Scan for the cell matching the given text and deliver its [x, y] coordinate at center. 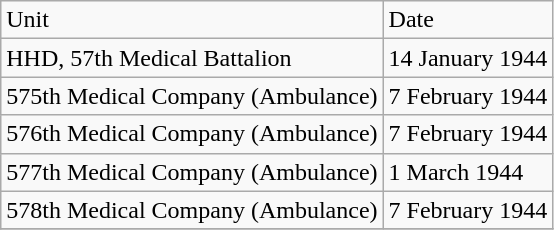
578th Medical Company (Ambulance) [192, 210]
HHD, 57th Medical Battalion [192, 58]
Date [468, 20]
575th Medical Company (Ambulance) [192, 96]
Unit [192, 20]
576th Medical Company (Ambulance) [192, 134]
1 March 1944 [468, 172]
14 January 1944 [468, 58]
577th Medical Company (Ambulance) [192, 172]
